Return the (x, y) coordinate for the center point of the cell that contains the specified text.  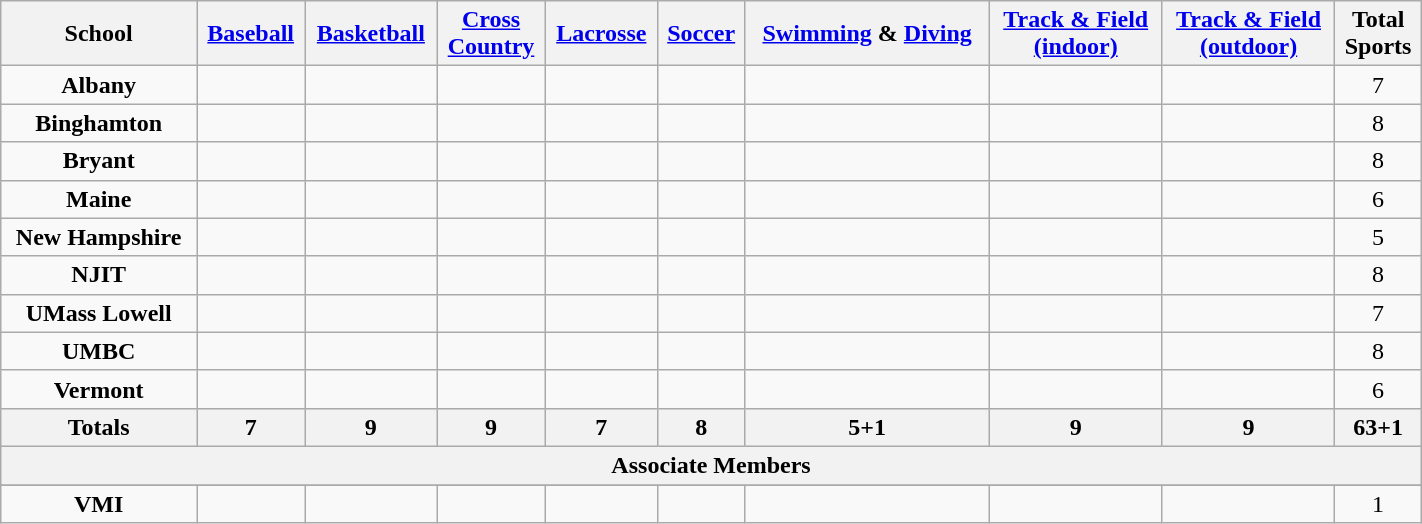
Cross Country (491, 34)
Lacrosse (601, 34)
5+1 (867, 427)
Binghamton (99, 123)
Soccer (701, 34)
Baseball (251, 34)
Track & Field (outdoor) (1248, 34)
New Hampshire (99, 237)
63+1 (1378, 427)
VMI (99, 503)
TotalSports (1378, 34)
Basketball (371, 34)
Bryant (99, 161)
UMass Lowell (99, 313)
Maine (99, 199)
Albany (99, 85)
1 (1378, 503)
UMBC (99, 351)
5 (1378, 237)
NJIT (99, 275)
Totals (99, 427)
School (99, 34)
Vermont (99, 389)
Associate Members (711, 465)
Track & Field(indoor) (1076, 34)
Swimming & Diving (867, 34)
